For the text-containing cell, return its midpoint in (X, Y) coordinate format. 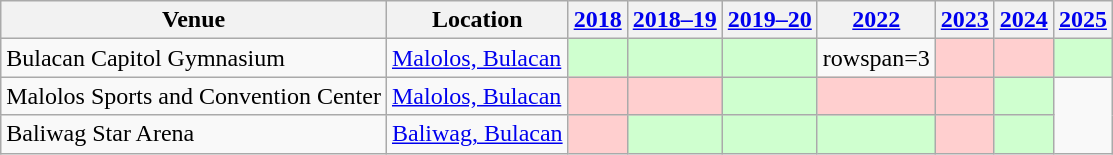
2019–20 (770, 20)
Location (477, 20)
rowspan=3 (876, 58)
Baliwag, Bulacan (477, 134)
2025 (1082, 20)
Baliwag Star Arena (194, 134)
Malolos Sports and Convention Center (194, 96)
2024 (1024, 20)
2018 (598, 20)
Venue (194, 20)
Bulacan Capitol Gymnasium (194, 58)
2023 (964, 20)
2022 (876, 20)
2018–19 (674, 20)
